Search for the cell housing the specified text and yield its (x, y) center coordinate. 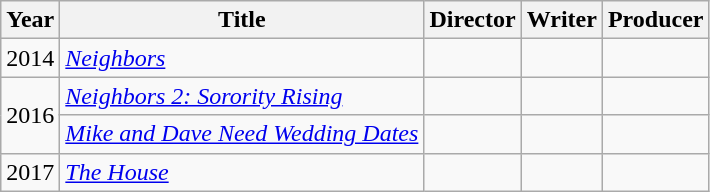
Writer (562, 20)
Title (242, 20)
Mike and Dave Need Wedding Dates (242, 134)
Year (30, 20)
Director (472, 20)
The House (242, 172)
Neighbors (242, 58)
2014 (30, 58)
2016 (30, 115)
Producer (656, 20)
Neighbors 2: Sorority Rising (242, 96)
2017 (30, 172)
